Identify which cell holds the provided text, then report its (X, Y) central coordinate. 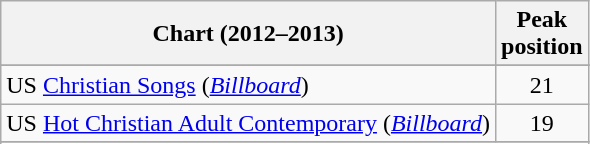
US Christian Songs (Billboard) (248, 85)
Chart (2012–2013) (248, 34)
US Hot Christian Adult Contemporary (Billboard) (248, 123)
21 (542, 85)
19 (542, 123)
Peakposition (542, 34)
